From the cell containing the given text, extract its center point as [x, y] coordinate. 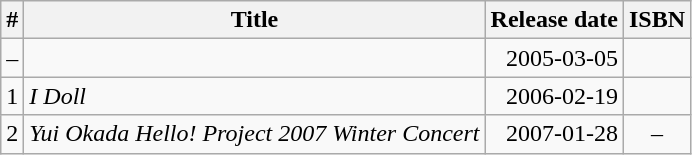
2006-02-19 [554, 96]
Title [254, 20]
1 [12, 96]
2007-01-28 [554, 134]
I Doll [254, 96]
Release date [554, 20]
2005-03-05 [554, 58]
# [12, 20]
Yui Okada Hello! Project 2007 Winter Concert [254, 134]
ISBN [656, 20]
2 [12, 134]
